Output the (x, y) coordinate of the center of the cell containing the given text.  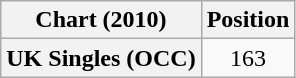
Chart (2010) (101, 20)
163 (248, 58)
UK Singles (OCC) (101, 58)
Position (248, 20)
